Scan for the cell matching the given text and deliver its [X, Y] coordinate at center. 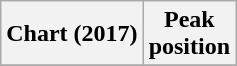
Peak position [189, 34]
Chart (2017) [72, 34]
